Scan for the cell matching the given text and deliver its [X, Y] coordinate at center. 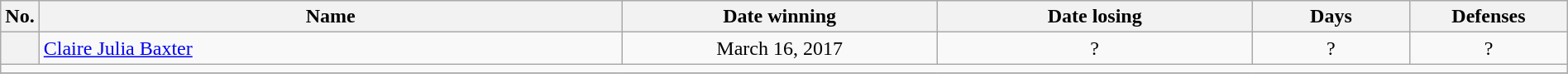
March 16, 2017 [779, 48]
No. [20, 17]
Date losing [1095, 17]
Date winning [779, 17]
Days [1331, 17]
Claire Julia Baxter [331, 48]
Defenses [1489, 17]
Name [331, 17]
